Identify which cell holds the provided text, then report its (X, Y) central coordinate. 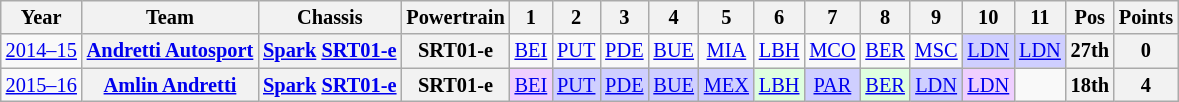
5 (726, 17)
MSC (936, 51)
Year (42, 17)
2015–16 (42, 85)
Amlin Andretti (170, 85)
8 (884, 17)
0 (1146, 51)
6 (779, 17)
MCO (832, 51)
Team (170, 17)
18th (1090, 85)
2014–15 (42, 51)
Chassis (330, 17)
PAR (832, 85)
1 (532, 17)
3 (624, 17)
Pos (1090, 17)
7 (832, 17)
27th (1090, 51)
MEX (726, 85)
Powertrain (455, 17)
2 (576, 17)
11 (1040, 17)
MIA (726, 51)
Andretti Autosport (170, 51)
Points (1146, 17)
9 (936, 17)
10 (989, 17)
